Provide the [x, y] coordinate of the cell's center where the given text is located.  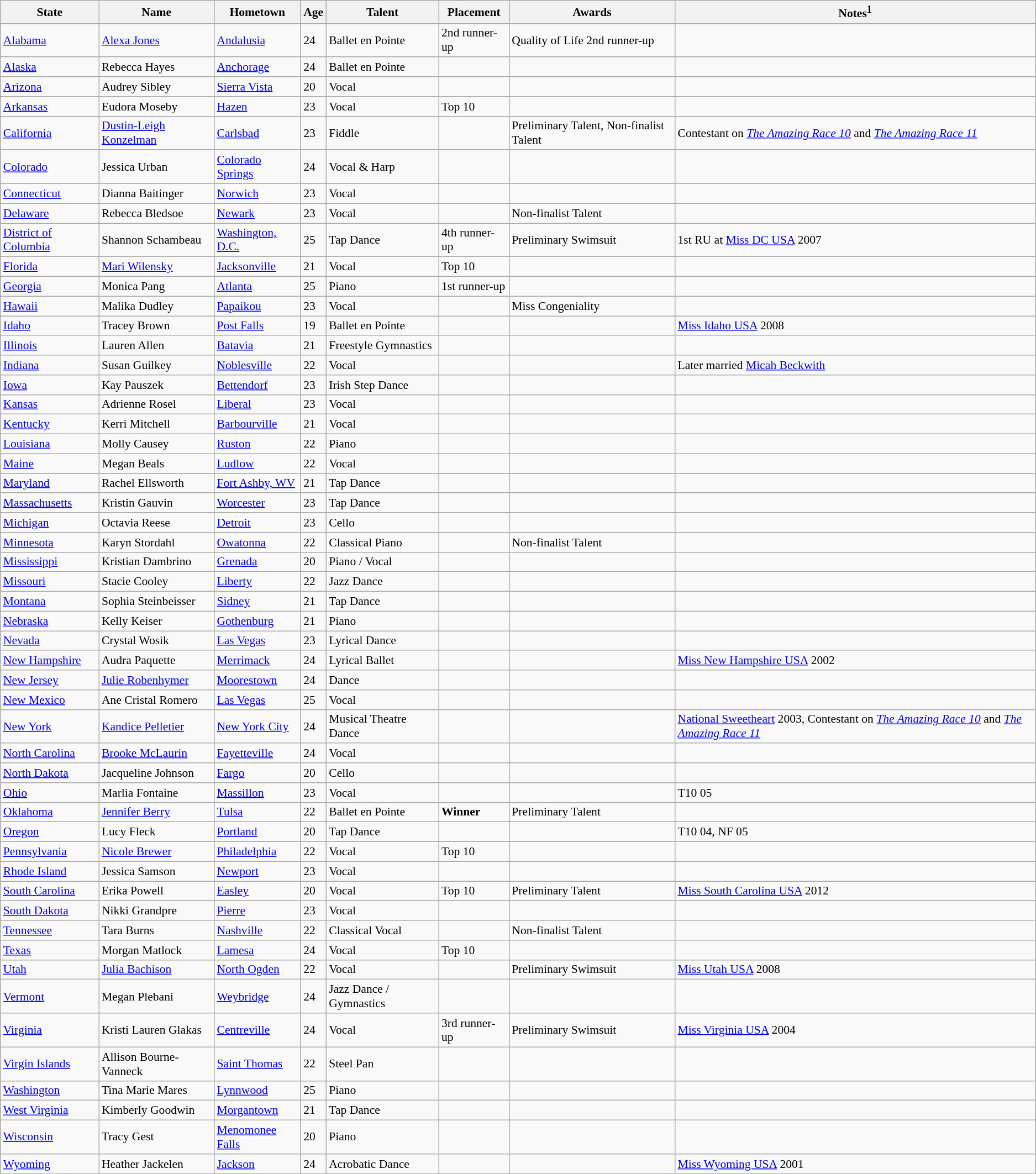
New Hampshire [50, 661]
Heather Jackelen [157, 1164]
Papaikou [257, 306]
Erika Powell [157, 891]
Miss Virginia USA 2004 [855, 1030]
North Dakota [50, 773]
Oklahoma [50, 812]
Tulsa [257, 812]
Arizona [50, 87]
New Jersey [50, 680]
Montana [50, 602]
Ohio [50, 793]
Ludlow [257, 464]
Tracy Gest [157, 1137]
1st RU at Miss DC USA 2007 [855, 240]
Pierre [257, 911]
Virgin Islands [50, 1064]
Morgantown [257, 1110]
Alexa Jones [157, 40]
Massillon [257, 793]
Preliminary Talent, Non-finalist Talent [592, 133]
Ane Cristal Romero [157, 700]
Morgan Matlock [157, 950]
Delaware [50, 213]
Kristin Gauvin [157, 503]
Florida [50, 267]
Julia Bachison [157, 970]
Dianna Baitinger [157, 194]
Tracey Brown [157, 326]
Centreville [257, 1030]
Kay Pauszek [157, 385]
Carlsbad [257, 133]
Oregon [50, 832]
Marlia Fontaine [157, 793]
Wyoming [50, 1164]
South Carolina [50, 891]
State [50, 12]
Virginia [50, 1030]
Easley [257, 891]
Dance [382, 680]
Adrienne Rosel [157, 404]
Nevada [50, 641]
Worcester [257, 503]
Piano / Vocal [382, 562]
Minnesota [50, 543]
Anchorage [257, 67]
North Ogden [257, 970]
Kandice Pelletier [157, 726]
Winner [474, 812]
Lyrical Dance [382, 641]
Notes1 [855, 12]
Dustin-Leigh Konzelman [157, 133]
Wisconsin [50, 1137]
Alabama [50, 40]
New York [50, 726]
Weybridge [257, 997]
Talent [382, 12]
Philadelphia [257, 852]
Kristian Dambrino [157, 562]
Colorado [50, 167]
Freestyle Gymnastics [382, 346]
Sierra Vista [257, 87]
Audrey Sibley [157, 87]
Jazz Dance / Gymnastics [382, 997]
Susan Guilkey [157, 365]
T10 05 [855, 793]
Newark [257, 213]
Ruston [257, 444]
North Carolina [50, 754]
Sophia Steinbeisser [157, 602]
Gothenburg [257, 621]
Merrimack [257, 661]
Michigan [50, 523]
South Dakota [50, 911]
Arkansas [50, 107]
Detroit [257, 523]
Rhode Island [50, 871]
4th runner-up [474, 240]
Moorestown [257, 680]
Miss New Hampshire USA 2002 [855, 661]
Miss Wyoming USA 2001 [855, 1164]
Miss Idaho USA 2008 [855, 326]
Washington, D.C. [257, 240]
Saint Thomas [257, 1064]
Jackson [257, 1164]
Irish Step Dance [382, 385]
Liberty [257, 582]
Lamesa [257, 950]
Liberal [257, 404]
Maine [50, 464]
Hawaii [50, 306]
Eudora Moseby [157, 107]
Alaska [50, 67]
Fort Ashby, WV [257, 483]
Hometown [257, 12]
Rachel Ellsworth [157, 483]
Rebecca Hayes [157, 67]
Massachusetts [50, 503]
2nd runner-up [474, 40]
Kentucky [50, 424]
Miss Congeniality [592, 306]
Newport [257, 871]
Vermont [50, 997]
Hazen [257, 107]
Rebecca Bledsoe [157, 213]
Audra Paquette [157, 661]
T10 04, NF 05 [855, 832]
Crystal Wosik [157, 641]
Bettendorf [257, 385]
Colorado Springs [257, 167]
Quality of Life 2nd runner-up [592, 40]
Barbourville [257, 424]
Megan Plebani [157, 997]
Noblesville [257, 365]
Missouri [50, 582]
Stacie Cooley [157, 582]
Utah [50, 970]
Andalusia [257, 40]
Classical Piano [382, 543]
Lyrical Ballet [382, 661]
Malika Dudley [157, 306]
Lauren Allen [157, 346]
Brooke McLaurin [157, 754]
Fayetteville [257, 754]
Fiddle [382, 133]
Nicole Brewer [157, 852]
Jessica Urban [157, 167]
Octavia Reese [157, 523]
National Sweetheart 2003, Contestant on The Amazing Race 10 and The Amazing Race 11 [855, 726]
Contestant on The Amazing Race 10 and The Amazing Race 11 [855, 133]
Age [313, 12]
Mari Wilensky [157, 267]
Lynnwood [257, 1091]
Awards [592, 12]
Jazz Dance [382, 582]
Tennessee [50, 930]
Jacqueline Johnson [157, 773]
Classical Vocal [382, 930]
Atlanta [257, 287]
Illinois [50, 346]
Tina Marie Mares [157, 1091]
Menomonee Falls [257, 1137]
California [50, 133]
3rd runner-up [474, 1030]
Kerri Mitchell [157, 424]
Jessica Samson [157, 871]
Sidney [257, 602]
1st runner-up [474, 287]
Later married Micah Beckwith [855, 365]
Tara Burns [157, 930]
New York City [257, 726]
Fargo [257, 773]
Karyn Stordahl [157, 543]
Shannon Schambeau [157, 240]
Kelly Keiser [157, 621]
Norwich [257, 194]
Placement [474, 12]
New Mexico [50, 700]
Louisiana [50, 444]
19 [313, 326]
Molly Causey [157, 444]
Grenada [257, 562]
Mississippi [50, 562]
Kimberly Goodwin [157, 1110]
Name [157, 12]
Miss Utah USA 2008 [855, 970]
Owatonna [257, 543]
Iowa [50, 385]
District of Columbia [50, 240]
Batavia [257, 346]
Vocal & Harp [382, 167]
Miss South Carolina USA 2012 [855, 891]
Portland [257, 832]
Acrobatic Dance [382, 1164]
Pennsylvania [50, 852]
Kansas [50, 404]
Texas [50, 950]
Steel Pan [382, 1064]
Washington [50, 1091]
Indiana [50, 365]
Musical Theatre Dance [382, 726]
Maryland [50, 483]
Jennifer Berry [157, 812]
Julie Robenhymer [157, 680]
Nashville [257, 930]
Jacksonville [257, 267]
West Virginia [50, 1110]
Idaho [50, 326]
Megan Beals [157, 464]
Kristi Lauren Glakas [157, 1030]
Post Falls [257, 326]
Allison Bourne-Vanneck [157, 1064]
Monica Pang [157, 287]
Georgia [50, 287]
Nikki Grandpre [157, 911]
Connecticut [50, 194]
Lucy Fleck [157, 832]
Nebraska [50, 621]
